Identify which cell holds the provided text, then report its (x, y) central coordinate. 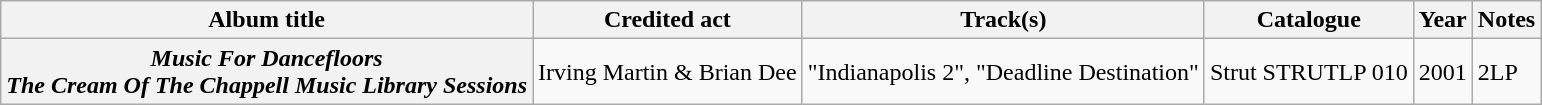
Credited act (668, 20)
2001 (1442, 72)
Music For DancefloorsThe Cream Of The Chappell Music Library Sessions (267, 72)
Notes (1506, 20)
Catalogue (1308, 20)
"Indianapolis 2", "Deadline Destination" (1003, 72)
Track(s) (1003, 20)
2LP (1506, 72)
Year (1442, 20)
Irving Martin & Brian Dee (668, 72)
Strut STRUTLP 010 (1308, 72)
Album title (267, 20)
